For the text-containing cell, return its midpoint in (x, y) coordinate format. 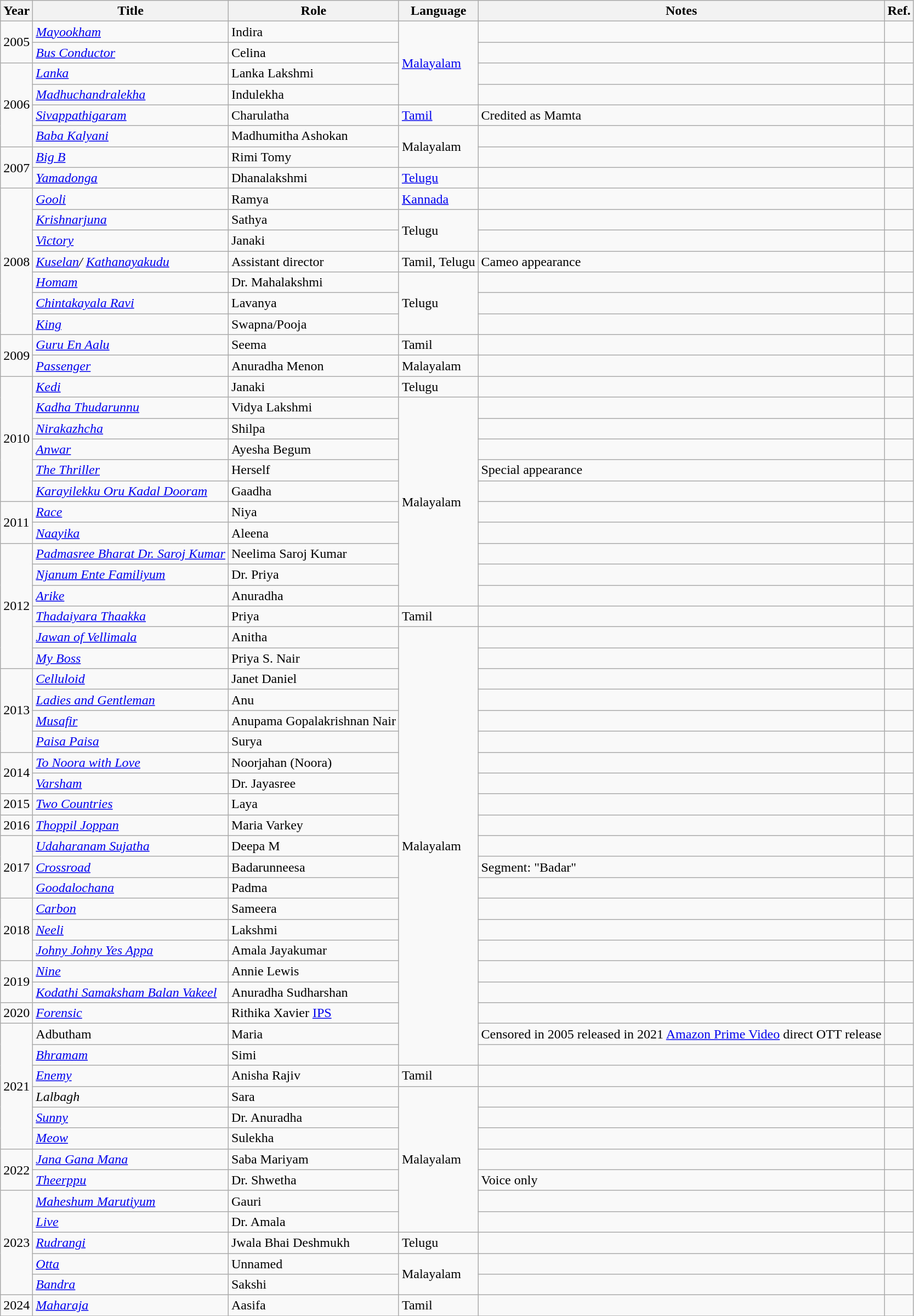
Tamil, Telugu (439, 262)
Aasifa (314, 1306)
Njanum Ente Familiyum (130, 574)
Amala Jayakumar (314, 951)
Indira (314, 32)
Padma (314, 888)
Anupama Gopalakrishnan Nair (314, 721)
Naayika (130, 533)
Thadaiyara Thaakka (130, 617)
Bhramam (130, 1055)
Celina (314, 53)
Race (130, 512)
Credited as Mamta (681, 115)
Nirakazhcha (130, 428)
Sulekha (314, 1138)
Musafir (130, 721)
Priya S. Nair (314, 658)
Lakshmi (314, 930)
Maheshum Marutiyum (130, 1201)
2010 (16, 439)
Otta (130, 1263)
Shilpa (314, 428)
Mayookham (130, 32)
Ramya (314, 199)
Dhanalakshmi (314, 178)
Enemy (130, 1076)
Big B (130, 157)
Lavanya (314, 303)
Notes (681, 11)
To Noora with Love (130, 763)
2007 (16, 167)
Forensic (130, 1013)
Voice only (681, 1180)
Kadha Thudarunnu (130, 408)
Language (439, 11)
Swapna/Pooja (314, 324)
2019 (16, 982)
Madhumitha Ashokan (314, 136)
Seema (314, 345)
2014 (16, 773)
2006 (16, 105)
Badarunneesa (314, 867)
2013 (16, 710)
Charulatha (314, 115)
2009 (16, 355)
Paisa Paisa (130, 742)
Saba Mariyam (314, 1159)
Rithika Xavier IPS (314, 1013)
Anuradha Menon (314, 366)
My Boss (130, 658)
Bus Conductor (130, 53)
Sathya (314, 219)
Dr. Jayasree (314, 783)
Sunny (130, 1117)
Rudrangi (130, 1242)
Crossroad (130, 867)
Dr. Anuradha (314, 1117)
Censored in 2005 released in 2021 Amazon Prime Video direct OTT release (681, 1034)
Sivappathigaram (130, 115)
2021 (16, 1086)
Rimi Tomy (314, 157)
2012 (16, 606)
Adbutham (130, 1034)
Anitha (314, 637)
Anwar (130, 449)
Padmasree Bharat Dr. Saroj Kumar (130, 553)
Yamadonga (130, 178)
Lalbagh (130, 1097)
Maharaja (130, 1306)
Varsham (130, 783)
Priya (314, 617)
Role (314, 11)
Anuradha Sudharshan (314, 992)
Meow (130, 1138)
Two Countries (130, 804)
Kedi (130, 387)
Dr. Priya (314, 574)
Sakshi (314, 1285)
Deepa M (314, 846)
Baba Kalyani (130, 136)
Janet Daniel (314, 679)
Maria (314, 1034)
Jana Gana Mana (130, 1159)
Karayilekku Oru Kadal Dooram (130, 491)
Surya (314, 742)
Vidya Lakshmi (314, 408)
2005 (16, 42)
King (130, 324)
Neelima Saroj Kumar (314, 553)
Guru En Aalu (130, 345)
Theerppu (130, 1180)
Herself (314, 470)
Madhuchandralekha (130, 94)
Johny Johny Yes Appa (130, 951)
Thoppil Joppan (130, 825)
Arike (130, 595)
Chintakayala Ravi (130, 303)
Krishnarjuna (130, 219)
Unnamed (314, 1263)
Gaadha (314, 491)
Segment: "Badar" (681, 867)
Gauri (314, 1201)
Passenger (130, 366)
Maria Varkey (314, 825)
Year (16, 11)
Anu (314, 700)
Jawan of Vellimala (130, 637)
2024 (16, 1306)
Gooli (130, 199)
Neeli (130, 930)
Laya (314, 804)
2023 (16, 1242)
Lanka (130, 74)
2016 (16, 825)
Annie Lewis (314, 972)
Sameera (314, 908)
Bandra (130, 1285)
Carbon (130, 908)
2011 (16, 522)
Dr. Mahalakshmi (314, 283)
Title (130, 11)
Udaharanam Sujatha (130, 846)
2022 (16, 1170)
Celluloid (130, 679)
Anisha Rajiv (314, 1076)
Goodalochana (130, 888)
Assistant director (314, 262)
Live (130, 1222)
Homam (130, 283)
Cameo appearance (681, 262)
Kuselan/ Kathanayakudu (130, 262)
Indulekha (314, 94)
Ayesha Begum (314, 449)
Sara (314, 1097)
Anuradha (314, 595)
Kodathi Samaksham Balan Vakeel (130, 992)
Lanka Lakshmi (314, 74)
2008 (16, 261)
2015 (16, 804)
The Thriller (130, 470)
Noorjahan (Noora) (314, 763)
2018 (16, 929)
Jwala Bhai Deshmukh (314, 1242)
Simi (314, 1055)
Ref. (899, 11)
Special appearance (681, 470)
Dr. Amala (314, 1222)
Aleena (314, 533)
Victory (130, 240)
Ladies and Gentleman (130, 700)
Kannada (439, 199)
Niya (314, 512)
Nine (130, 972)
Dr. Shwetha (314, 1180)
2020 (16, 1013)
2017 (16, 867)
